Return the (x, y) coordinate for the center point of the cell that contains the specified text.  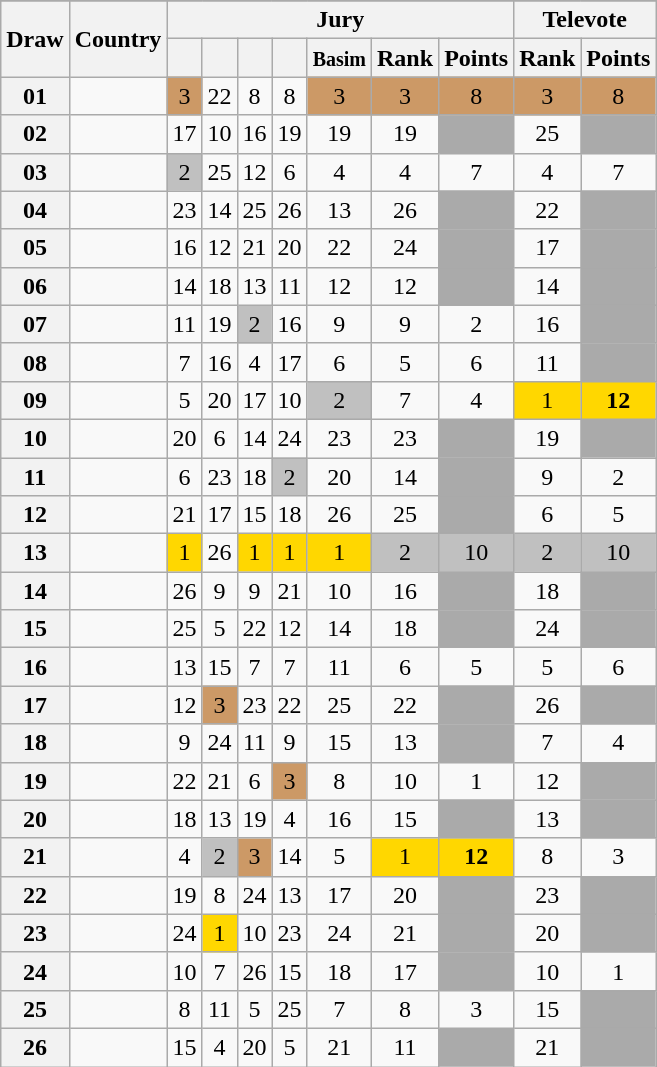
06 (35, 286)
Country (118, 39)
08 (35, 362)
03 (35, 172)
Draw (35, 39)
Basim (339, 58)
02 (35, 134)
Jury (340, 20)
05 (35, 248)
01 (35, 96)
04 (35, 210)
Televote (585, 20)
09 (35, 400)
07 (35, 324)
